Locate the cell with the specified text and output its (X, Y) center coordinate. 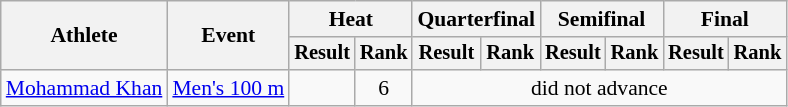
Final (724, 19)
Semifinal (602, 19)
Athlete (84, 36)
Mohammad Khan (84, 88)
6 (384, 88)
did not advance (599, 88)
Heat (350, 19)
Quarterfinal (476, 19)
Men's 100 m (228, 88)
Event (228, 36)
